Detect which cell encompasses the target text, then output its [X, Y] center coordinate. 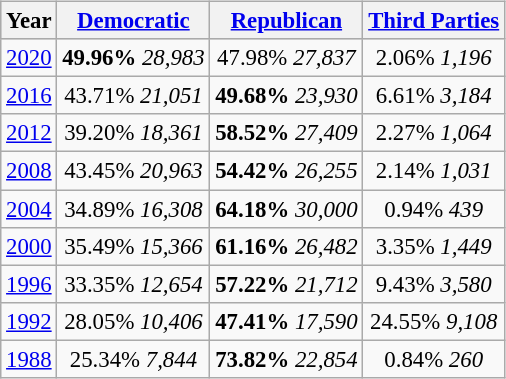
6.61% 3,184 [434, 96]
Republican [286, 21]
47.98% 27,837 [286, 58]
58.52% 27,409 [286, 133]
3.35% 1,449 [434, 246]
0.94% 439 [434, 209]
0.84% 260 [434, 359]
2.27% 1,064 [434, 133]
1996 [29, 284]
2008 [29, 171]
57.22% 21,712 [286, 284]
2012 [29, 133]
2004 [29, 209]
Third Parties [434, 21]
2.14% 1,031 [434, 171]
73.82% 22,854 [286, 359]
Year [29, 21]
2.06% 1,196 [434, 58]
49.96% 28,983 [134, 58]
9.43% 3,580 [434, 284]
49.68% 23,930 [286, 96]
2016 [29, 96]
47.41% 17,590 [286, 321]
25.34% 7,844 [134, 359]
35.49% 15,366 [134, 246]
1988 [29, 359]
64.18% 30,000 [286, 209]
54.42% 26,255 [286, 171]
39.20% 18,361 [134, 133]
Democratic [134, 21]
61.16% 26,482 [286, 246]
2000 [29, 246]
2020 [29, 58]
34.89% 16,308 [134, 209]
24.55% 9,108 [434, 321]
43.45% 20,963 [134, 171]
43.71% 21,051 [134, 96]
33.35% 12,654 [134, 284]
28.05% 10,406 [134, 321]
1992 [29, 321]
